Locate the cell with the specified text and output its (X, Y) center coordinate. 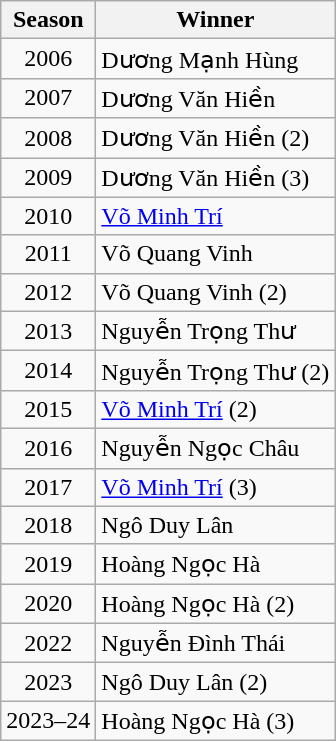
2008 (48, 138)
2018 (48, 525)
2019 (48, 564)
2009 (48, 178)
Hoàng Ngọc Hà (216, 564)
2011 (48, 254)
Võ Minh Trí (2) (216, 409)
Dương Mạnh Hùng (216, 59)
Hoàng Ngọc Hà (3) (216, 721)
Võ Minh Trí (3) (216, 487)
Võ Quang Vinh (216, 254)
2015 (48, 409)
Nguyễn Đình Thái (216, 643)
Dương Văn Hiền (216, 98)
Ngô Duy Lân (2) (216, 682)
Winner (216, 20)
2016 (48, 448)
Nguyễn Trọng Thư (2) (216, 371)
Nguyễn Ngọc Châu (216, 448)
2014 (48, 371)
2013 (48, 331)
Dương Văn Hiền (3) (216, 178)
2010 (48, 216)
2023 (48, 682)
Nguyễn Trọng Thư (216, 331)
Hoàng Ngọc Hà (2) (216, 604)
2022 (48, 643)
Season (48, 20)
Dương Văn Hiền (2) (216, 138)
2006 (48, 59)
Võ Quang Vinh (2) (216, 292)
2007 (48, 98)
Võ Minh Trí (216, 216)
Ngô Duy Lân (216, 525)
2023–24 (48, 721)
2017 (48, 487)
2012 (48, 292)
2020 (48, 604)
